Locate the cell with the specified text and output its (X, Y) center coordinate. 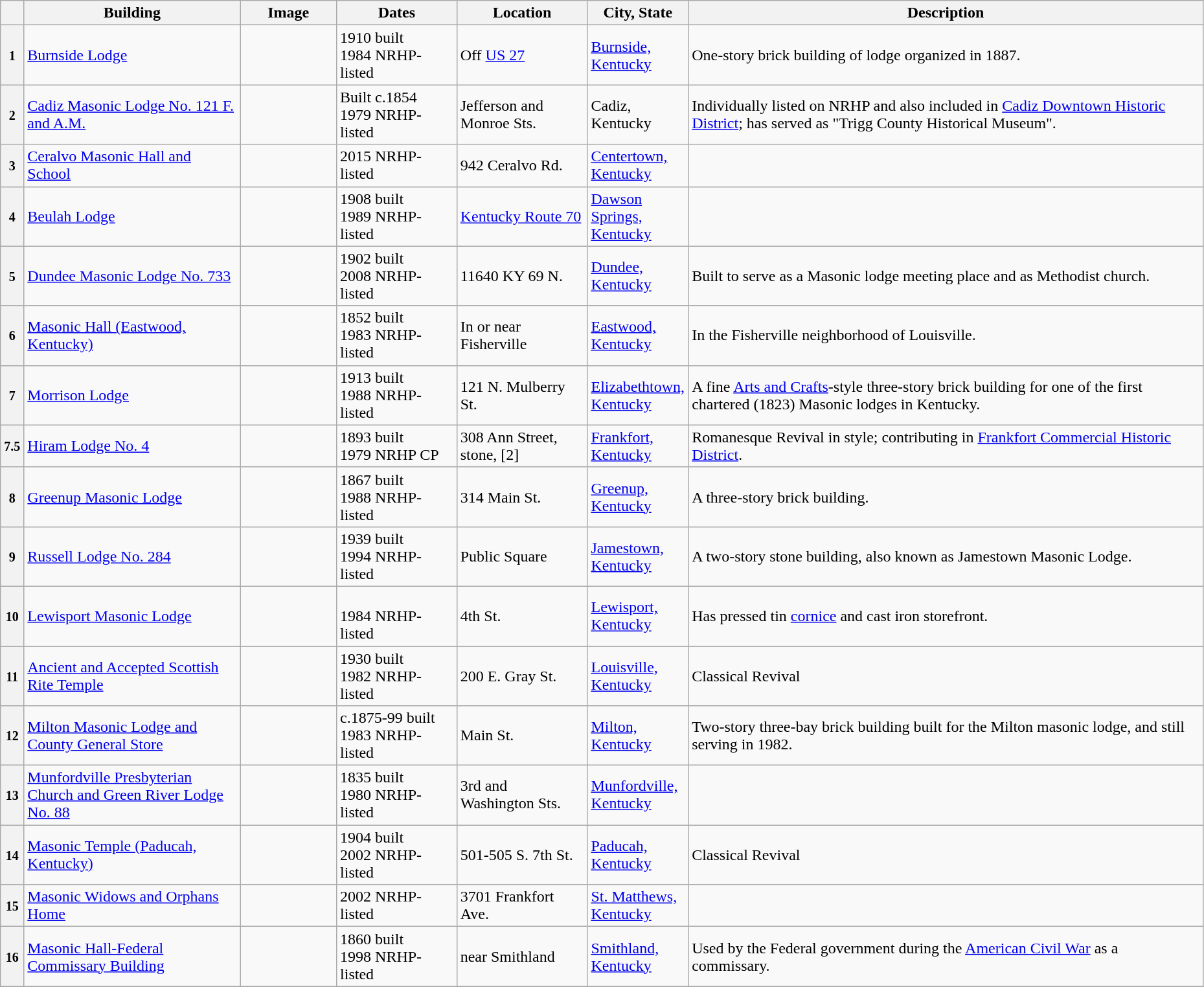
7 (12, 395)
Jamestown, Kentucky (638, 556)
Main St. (522, 736)
Frankfort, Kentucky (638, 446)
Built to serve as a Masonic lodge meeting place and as Methodist church. (946, 276)
Munfordville Presbyterian Church and Green River Lodge No. 88 (132, 795)
Munfordville, Kentucky (638, 795)
Image (289, 13)
4 (12, 216)
Masonic Temple (Paducah, Kentucky) (132, 855)
Centertown, Kentucky (638, 166)
4th St. (522, 616)
2015 NRHP-listed (397, 166)
15 (12, 905)
3701 Frankfort Ave. (522, 905)
Dawson Springs, Kentucky (638, 216)
308 Ann Street, stone, [2] (522, 446)
9 (12, 556)
Used by the Federal government during the American Civil War as a commissary. (946, 957)
Dundee Masonic Lodge No. 733 (132, 276)
A fine Arts and Crafts-style three-story brick building for one of the first chartered (1823) Masonic lodges in Kentucky. (946, 395)
Burnside, Kentucky (638, 55)
1908 built1989 NRHP-listed (397, 216)
16 (12, 957)
Elizabethtown, Kentucky (638, 395)
1860 built1998 NRHP-listed (397, 957)
Masonic Hall (Eastwood, Kentucky) (132, 335)
12 (12, 736)
3rd and Washington Sts. (522, 795)
14 (12, 855)
One-story brick building of lodge organized in 1887. (946, 55)
1939 built1994 NRHP-listed (397, 556)
10 (12, 616)
Individually listed on NRHP and also included in Cadiz Downtown Historic District; has served as "Trigg County Historical Museum". (946, 115)
Two-story three-bay brick building built for the Milton masonic lodge, and still serving in 1982. (946, 736)
Dates (397, 13)
Lewisport Masonic Lodge (132, 616)
Public Square (522, 556)
Beulah Lodge (132, 216)
Cadiz Masonic Lodge No. 121 F. and A.M. (132, 115)
Hiram Lodge No. 4 (132, 446)
Jefferson and Monroe Sts. (522, 115)
1 (12, 55)
1904 built2002 NRHP-listed (397, 855)
Romanesque Revival in style; contributing in Frankfort Commercial Historic District. (946, 446)
1910 built1984 NRHP-listed (397, 55)
Ancient and Accepted Scottish Rite Temple (132, 676)
1852 built1983 NRHP-listed (397, 335)
2002 NRHP-listed (397, 905)
13 (12, 795)
11 (12, 676)
St. Matthews, Kentucky (638, 905)
Greenup, Kentucky (638, 497)
1984 NRHP-listed (397, 616)
c.1875-99 built1983 NRHP-listed (397, 736)
Ceralvo Masonic Hall and School (132, 166)
Cadiz, Kentucky (638, 115)
3 (12, 166)
1893 built1979 NRHP CP (397, 446)
Description (946, 13)
Eastwood, Kentucky (638, 335)
Smithland, Kentucky (638, 957)
8 (12, 497)
1902 built2008 NRHP-listed (397, 276)
2 (12, 115)
Has pressed tin cornice and cast iron storefront. (946, 616)
Dundee, Kentucky (638, 276)
1913 built1988 NRHP-listed (397, 395)
1835 built1980 NRHP-listed (397, 795)
Milton Masonic Lodge and County General Store (132, 736)
Masonic Widows and Orphans Home (132, 905)
Burnside Lodge (132, 55)
Built c.18541979 NRHP-listed (397, 115)
121 N. Mulberry St. (522, 395)
7.5 (12, 446)
City, State (638, 13)
942 Ceralvo Rd. (522, 166)
314 Main St. (522, 497)
Russell Lodge No. 284 (132, 556)
Paducah, Kentucky (638, 855)
Louisville, Kentucky (638, 676)
11640 KY 69 N. (522, 276)
200 E. Gray St. (522, 676)
In the Fisherville neighborhood of Louisville. (946, 335)
5 (12, 276)
Kentucky Route 70 (522, 216)
Off US 27 (522, 55)
Building (132, 13)
A three-story brick building. (946, 497)
6 (12, 335)
1867 built1988 NRHP-listed (397, 497)
A two-story stone building, also known as Jamestown Masonic Lodge. (946, 556)
Location (522, 13)
Greenup Masonic Lodge (132, 497)
1930 built1982 NRHP-listed (397, 676)
501-505 S. 7th St. (522, 855)
In or near Fisherville (522, 335)
Milton, Kentucky (638, 736)
Morrison Lodge (132, 395)
near Smithland (522, 957)
Lewisport, Kentucky (638, 616)
Masonic Hall-Federal Commissary Building (132, 957)
